Capture the cell that displays the provided text and extract its [X, Y] central coordinate. 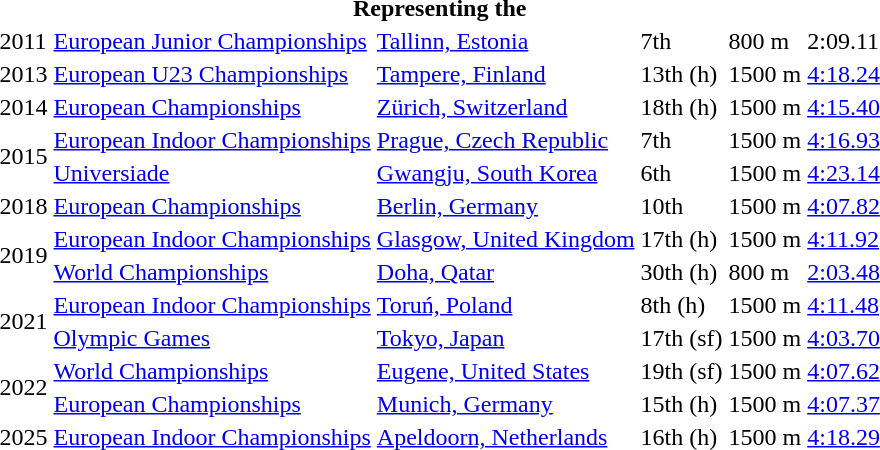
30th (h) [682, 272]
15th (h) [682, 404]
8th (h) [682, 305]
17th (h) [682, 239]
European Junior Championships [212, 41]
Glasgow, United Kingdom [506, 239]
European U23 Championships [212, 74]
Toruń, Poland [506, 305]
Doha, Qatar [506, 272]
17th (sf) [682, 338]
Universiade [212, 173]
Munich, Germany [506, 404]
10th [682, 206]
Eugene, United States [506, 371]
6th [682, 173]
Tokyo, Japan [506, 338]
19th (sf) [682, 371]
Olympic Games [212, 338]
Prague, Czech Republic [506, 140]
18th (h) [682, 107]
13th (h) [682, 74]
Berlin, Germany [506, 206]
Gwangju, South Korea [506, 173]
Tampere, Finland [506, 74]
Tallinn, Estonia [506, 41]
Zürich, Switzerland [506, 107]
